Scan for the cell matching the given text and deliver its [X, Y] coordinate at center. 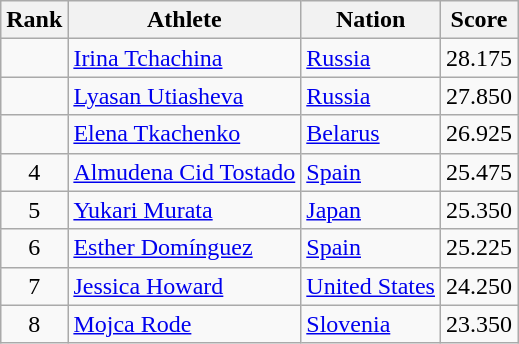
4 [34, 172]
25.475 [478, 172]
Japan [371, 210]
Lyasan Utiasheva [184, 96]
Esther Domínguez [184, 248]
25.350 [478, 210]
28.175 [478, 58]
Mojca Rode [184, 324]
25.225 [478, 248]
8 [34, 324]
Elena Tkachenko [184, 134]
Jessica Howard [184, 286]
Score [478, 20]
Rank [34, 20]
Almudena Cid Tostado [184, 172]
23.350 [478, 324]
26.925 [478, 134]
Yukari Murata [184, 210]
5 [34, 210]
27.850 [478, 96]
Irina Tchachina [184, 58]
24.250 [478, 286]
Nation [371, 20]
Slovenia [371, 324]
7 [34, 286]
Athlete [184, 20]
Belarus [371, 134]
United States [371, 286]
6 [34, 248]
